Extract the [X, Y] coordinate from the center of the cell holding the provided text.  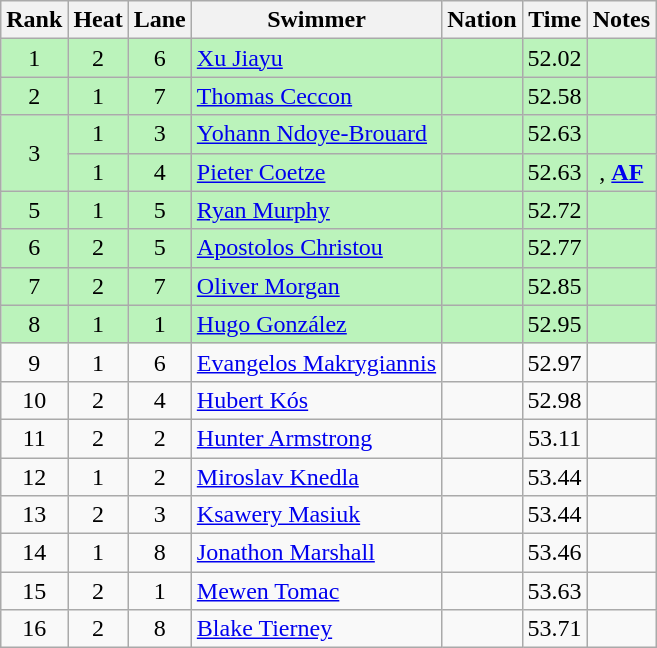
52.77 [554, 248]
Heat [98, 20]
13 [34, 515]
52.58 [554, 96]
53.63 [554, 591]
Apostolos Christou [316, 248]
Hugo González [316, 324]
Time [554, 20]
Hunter Armstrong [316, 438]
16 [34, 629]
52.72 [554, 210]
53.11 [554, 438]
11 [34, 438]
Lane [160, 20]
12 [34, 477]
Oliver Morgan [316, 286]
Pieter Coetze [316, 172]
Notes [621, 20]
Jonathon Marshall [316, 553]
9 [34, 362]
52.95 [554, 324]
15 [34, 591]
Blake Tierney [316, 629]
14 [34, 553]
52.97 [554, 362]
Thomas Ceccon [316, 96]
Mewen Tomac [316, 591]
Rank [34, 20]
Miroslav Knedla [316, 477]
Swimmer [316, 20]
Ryan Murphy [316, 210]
52.85 [554, 286]
10 [34, 400]
Yohann Ndoye-Brouard [316, 134]
Ksawery Masiuk [316, 515]
53.71 [554, 629]
Evangelos Makrygiannis [316, 362]
52.02 [554, 58]
52.98 [554, 400]
, AF [621, 172]
53.46 [554, 553]
Nation [482, 20]
Xu Jiayu [316, 58]
Hubert Kós [316, 400]
